Search for the cell housing the specified text and yield its (x, y) center coordinate. 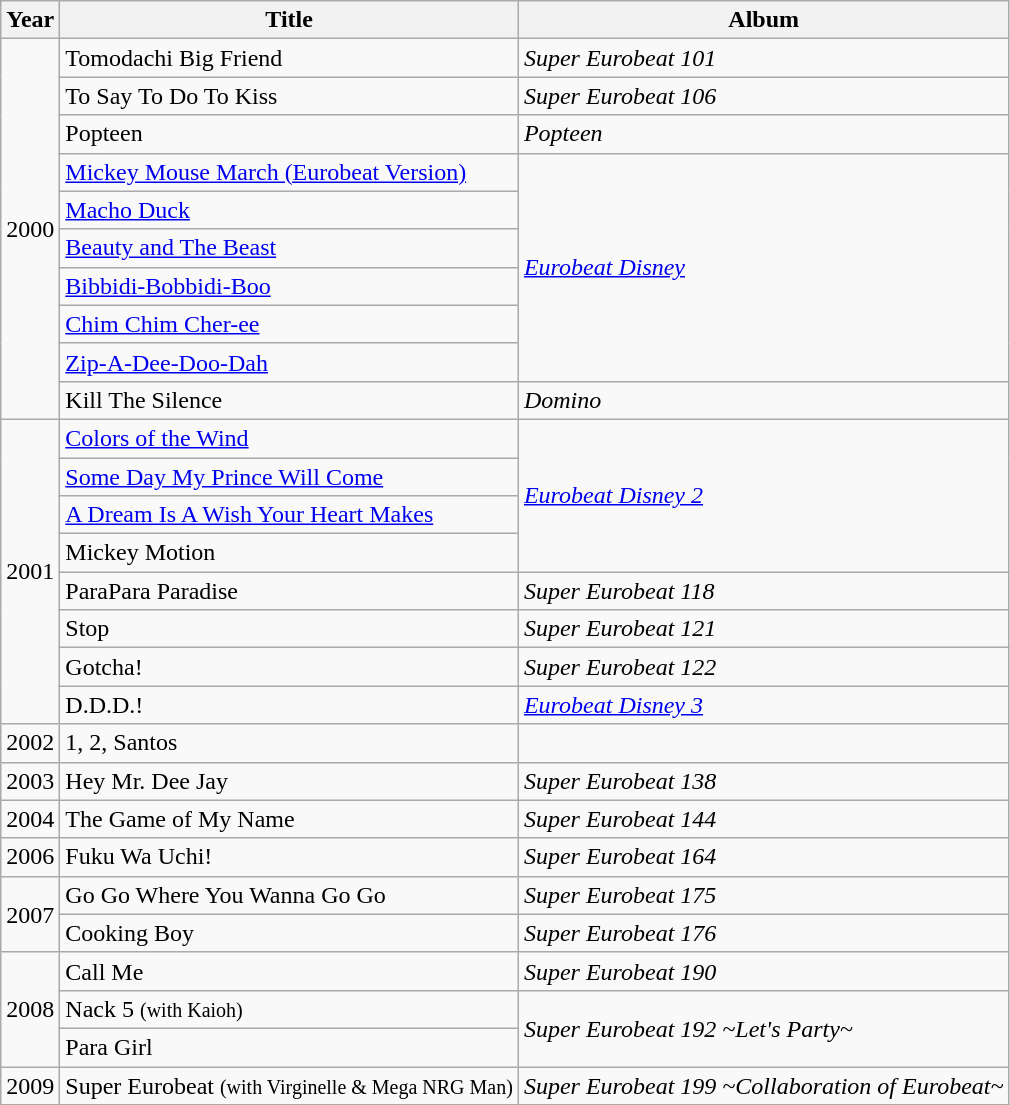
Call Me (290, 971)
Super Eurobeat 106 (764, 96)
Super Eurobeat 190 (764, 971)
Super Eurobeat 176 (764, 933)
Nack 5 (with Kaioh) (290, 1009)
Year (30, 20)
Some Day My Prince Will Come (290, 477)
Hey Mr. Dee Jay (290, 781)
2001 (30, 571)
Colors of the Wind (290, 438)
Gotcha! (290, 667)
Zip-A-Dee-Doo-Dah (290, 362)
2006 (30, 857)
Eurobeat Disney (764, 267)
Beauty and The Beast (290, 248)
Mickey Motion (290, 553)
Chim Chim Cher-ee (290, 324)
Super Eurobeat 121 (764, 629)
2000 (30, 230)
2002 (30, 743)
1, 2, Santos (290, 743)
Kill The Silence (290, 400)
Super Eurobeat 118 (764, 591)
Go Go Where You Wanna Go Go (290, 895)
2009 (30, 1085)
2004 (30, 819)
To Say To Do To Kiss (290, 96)
Cooking Boy (290, 933)
ParaPara Paradise (290, 591)
Fuku Wa Uchi! (290, 857)
Title (290, 20)
Bibbidi-Bobbidi-Boo (290, 286)
Super Eurobeat (with Virginelle & Mega NRG Man) (290, 1085)
Eurobeat Disney 2 (764, 495)
Super Eurobeat 144 (764, 819)
A Dream Is A Wish Your Heart Makes (290, 515)
2007 (30, 914)
Super Eurobeat 199 ~Collaboration of Eurobeat~ (764, 1085)
Para Girl (290, 1047)
The Game of My Name (290, 819)
Super Eurobeat 164 (764, 857)
2008 (30, 1009)
Stop (290, 629)
Super Eurobeat 101 (764, 58)
D.D.D.! (290, 705)
Super Eurobeat 175 (764, 895)
Eurobeat Disney 3 (764, 705)
Mickey Mouse March (Eurobeat Version) (290, 172)
Super Eurobeat 122 (764, 667)
Tomodachi Big Friend (290, 58)
Domino (764, 400)
Macho Duck (290, 210)
Album (764, 20)
Super Eurobeat 192 ~Let's Party~ (764, 1028)
2003 (30, 781)
Super Eurobeat 138 (764, 781)
